Pinpoint the cell where the given text exists, returning its (x, y) midpoint coordinate. 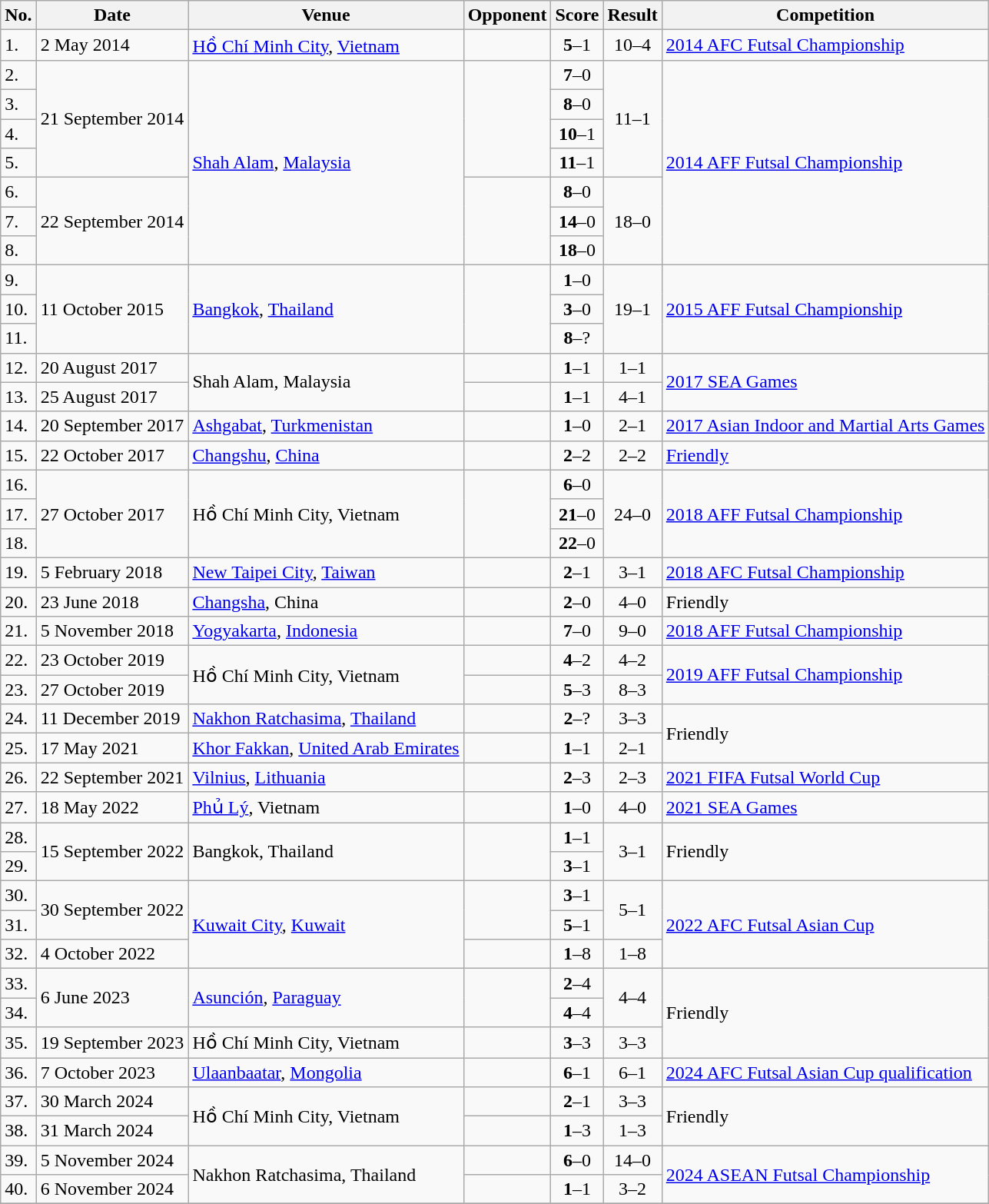
11 December 2019 (112, 719)
1. (18, 45)
Vilnius, Lithuania (326, 777)
22 September 2021 (112, 777)
21. (18, 631)
2015 AFF Futsal Championship (825, 309)
36. (18, 1073)
38. (18, 1131)
Competition (825, 15)
Score (577, 15)
Venue (326, 15)
28. (18, 837)
39. (18, 1160)
32. (18, 954)
2–0 (577, 602)
22 September 2014 (112, 221)
10–4 (632, 45)
Ashgabat, Turkmenistan (326, 426)
18. (18, 543)
2024 AFC Futsal Asian Cup qualification (825, 1073)
8–? (577, 338)
4 October 2022 (112, 954)
23. (18, 690)
2014 AFC Futsal Championship (825, 45)
31 March 2024 (112, 1131)
19–1 (632, 309)
Yogyakarta, Indonesia (326, 631)
2022 AFC Futsal Asian Cup (825, 925)
19 September 2023 (112, 1043)
Phủ Lý, Vietnam (326, 807)
30 March 2024 (112, 1102)
9–0 (632, 631)
15. (18, 455)
6 November 2024 (112, 1189)
24–0 (632, 514)
2021 SEA Games (825, 807)
23 October 2019 (112, 660)
2–? (577, 719)
7 October 2023 (112, 1073)
22 October 2017 (112, 455)
5 November 2018 (112, 631)
30. (18, 896)
Opponent (507, 15)
21–0 (577, 514)
4–1 (632, 397)
22–0 (577, 543)
3–0 (577, 309)
25 August 2017 (112, 397)
15 September 2022 (112, 852)
30 September 2022 (112, 910)
2018 AFC Futsal Championship (825, 572)
2017 Asian Indoor and Martial Arts Games (825, 426)
19. (18, 572)
2021 FIFA Futsal World Cup (825, 777)
24. (18, 719)
Ulaanbaatar, Mongolia (326, 1073)
9. (18, 280)
31. (18, 925)
5 November 2024 (112, 1160)
Khor Fakkan, United Arab Emirates (326, 748)
17 May 2021 (112, 748)
Changsha, China (326, 602)
27 October 2017 (112, 514)
18 May 2022 (112, 807)
37. (18, 1102)
2. (18, 75)
6. (18, 192)
17. (18, 514)
No. (18, 15)
27 October 2019 (112, 690)
20. (18, 602)
New Taipei City, Taiwan (326, 572)
33. (18, 983)
14. (18, 426)
Kuwait City, Kuwait (326, 925)
5–3 (577, 690)
25. (18, 748)
11 October 2015 (112, 309)
8. (18, 251)
26. (18, 777)
2–4 (577, 983)
2024 ASEAN Futsal Championship (825, 1175)
10–1 (577, 133)
2017 SEA Games (825, 382)
40. (18, 1189)
Changshu, China (326, 455)
6 June 2023 (112, 998)
5 February 2018 (112, 572)
21 September 2014 (112, 118)
7. (18, 221)
3–2 (632, 1189)
20 September 2017 (112, 426)
4. (18, 133)
8–3 (632, 690)
Date (112, 15)
20 August 2017 (112, 368)
29. (18, 866)
2014 AFF Futsal Championship (825, 162)
5. (18, 163)
2019 AFF Futsal Championship (825, 675)
3. (18, 104)
16. (18, 484)
22. (18, 660)
Result (632, 15)
11. (18, 338)
10. (18, 309)
34. (18, 1013)
27. (18, 807)
Asunción, Paraguay (326, 998)
23 June 2018 (112, 602)
2 May 2014 (112, 45)
12. (18, 368)
13. (18, 397)
35. (18, 1043)
